Identify which cell holds the provided text, then report its [x, y] central coordinate. 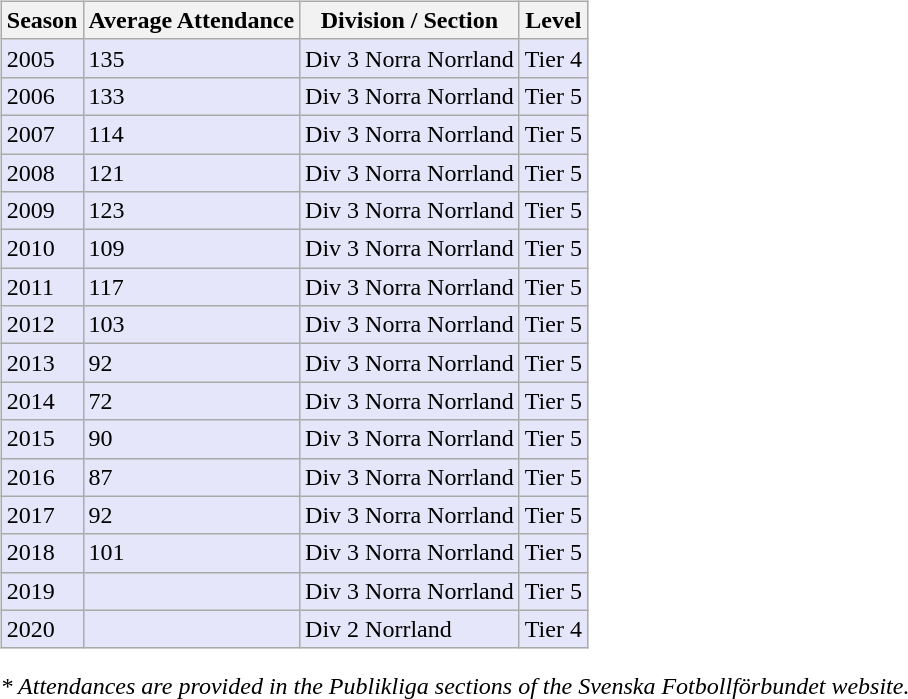
2009 [42, 211]
2014 [42, 401]
2020 [42, 629]
Div 2 Norrland [410, 629]
2019 [42, 591]
Level [553, 20]
133 [192, 96]
2017 [42, 515]
Season [42, 20]
117 [192, 287]
103 [192, 325]
109 [192, 249]
2016 [42, 477]
2005 [42, 58]
121 [192, 173]
90 [192, 439]
135 [192, 58]
72 [192, 401]
101 [192, 553]
2012 [42, 325]
Division / Section [410, 20]
87 [192, 477]
2015 [42, 439]
Average Attendance [192, 20]
2008 [42, 173]
2013 [42, 363]
2006 [42, 96]
2010 [42, 249]
114 [192, 134]
2018 [42, 553]
2011 [42, 287]
2007 [42, 134]
123 [192, 211]
